Pinpoint the cell where the given text exists, returning its [X, Y] midpoint coordinate. 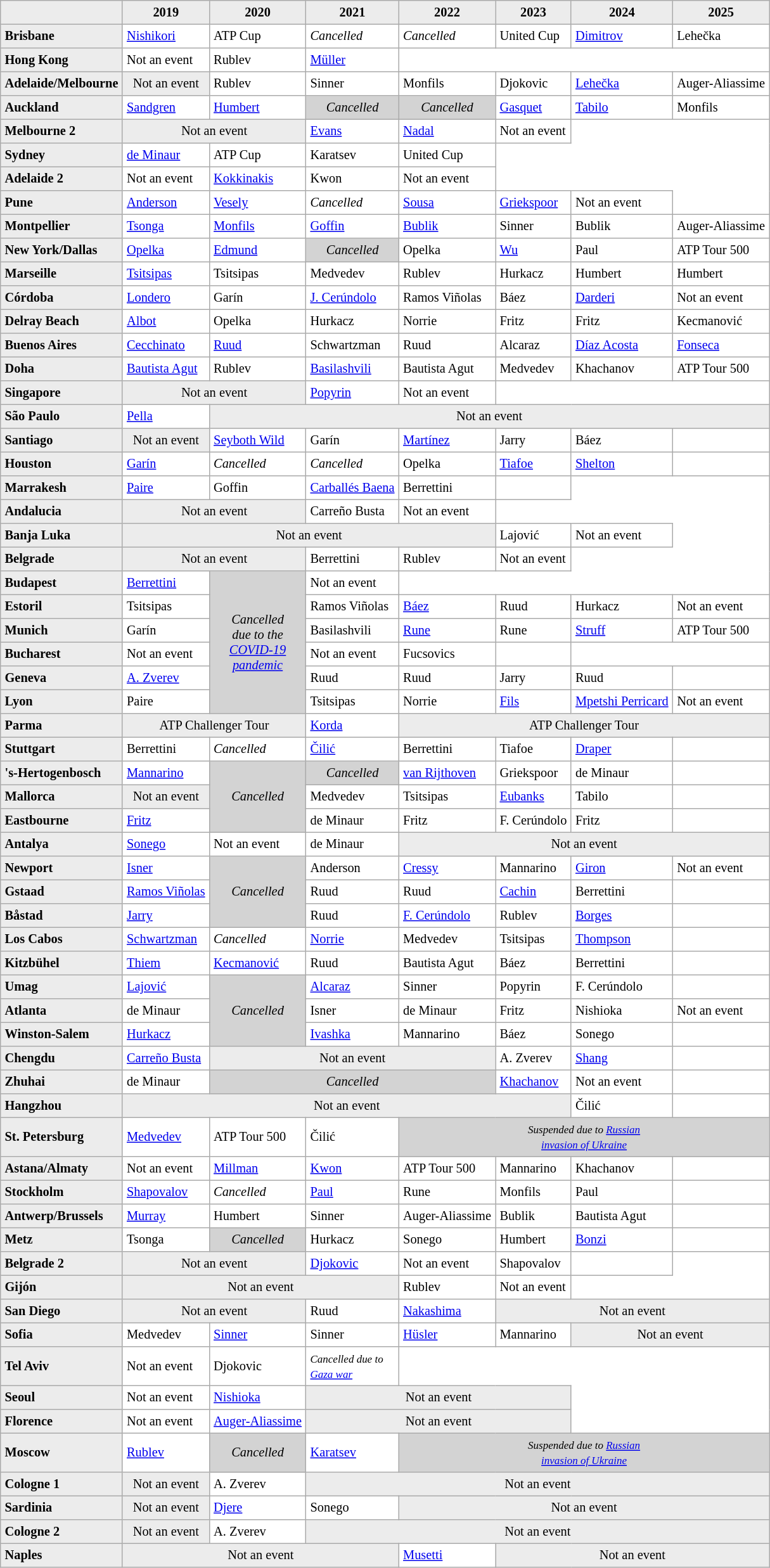
Tel Aviv [61, 1366]
Brisbane [61, 36]
Nishikori [166, 36]
Mallorca [61, 797]
Montpellier [61, 226]
Estoril [61, 607]
Albot [166, 321]
Auckland [61, 108]
Wu [534, 250]
Santiago [61, 440]
Seyboth Wild [257, 440]
2022 [447, 13]
Cologne 1 [61, 1484]
Cancelled due to Gaza war [352, 1366]
Eastbourne [61, 821]
Atlanta [61, 1011]
Sandgren [166, 108]
Moscow [61, 1453]
Draper [622, 749]
Adelaide 2 [61, 179]
Budapest [61, 583]
Munich [61, 631]
Cressy [447, 868]
Thompson [622, 939]
Sydney [61, 155]
Cachin [534, 892]
Shang [622, 1058]
Antalya [61, 844]
Delray Beach [61, 321]
Metz [61, 1240]
Ivashka [352, 1034]
Winston-Salem [61, 1034]
Zhuhai [61, 1082]
Cecchinato [166, 345]
Pella [166, 416]
Antwerp/Brussels [61, 1216]
Naples [61, 1555]
New York/Dallas [61, 250]
2023 [534, 13]
Bucharest [61, 654]
2021 [352, 13]
Struff [622, 631]
Marseille [61, 274]
Melbourne 2 [61, 131]
Gstaad [61, 892]
Doha [61, 369]
Belgrade 2 [61, 1264]
Vesely [257, 203]
Los Cabos [61, 939]
Gasquet [534, 108]
Hangzhou [61, 1106]
Martínez [447, 440]
Sousa [447, 203]
Newport [61, 868]
2020 [257, 13]
Korda [352, 726]
São Paulo [61, 416]
Nakashima [447, 1311]
Fils [534, 702]
Hüsler [447, 1335]
Andalucia [61, 511]
Sofia [61, 1335]
Díaz Acosta [622, 345]
Müller [352, 60]
Millman [257, 1169]
Shelton [622, 464]
Edmund [257, 250]
Fucsovics [447, 654]
Gijón [61, 1287]
Umag [61, 987]
Singapore [61, 393]
2019 [166, 13]
Sardinia [61, 1508]
J. Cerúndolo [352, 298]
Dimitrov [622, 36]
Evans [352, 131]
Båstad [61, 916]
Chengdu [61, 1058]
Mpetshi Perricard [622, 702]
Stockholm [61, 1192]
St. Petersburg [61, 1137]
Seoul [61, 1398]
Borges [622, 916]
Djere [257, 1508]
2024 [622, 13]
Murray [166, 1216]
Kitzbühel [61, 963]
Londero [166, 298]
Cologne 2 [61, 1532]
Darderi [622, 298]
Hong Kong [61, 60]
Córdoba [61, 298]
Geneva [61, 678]
Astana/Almaty [61, 1169]
Marrakesh [61, 488]
Belgrade [61, 559]
Lyon [61, 702]
Fonseca [721, 345]
Eubanks [534, 797]
Houston [61, 464]
Stuttgart [61, 749]
2025 [721, 13]
Banja Luka [61, 536]
Florence [61, 1422]
Bonzi [622, 1240]
Giron [622, 868]
Pune [61, 203]
's-Hertogenbosch [61, 773]
Nadal [447, 131]
Kokkinakis [257, 179]
Cancelleddue to theCOVID-19pandemic [257, 643]
Thiem [166, 963]
van Rijthoven [447, 773]
Musetti [447, 1555]
San Diego [61, 1311]
Adelaide/Melbourne [61, 84]
Parma [61, 726]
Buenos Aires [61, 345]
Carballés Baena [352, 488]
